Search for the cell housing the specified text and yield its (X, Y) center coordinate. 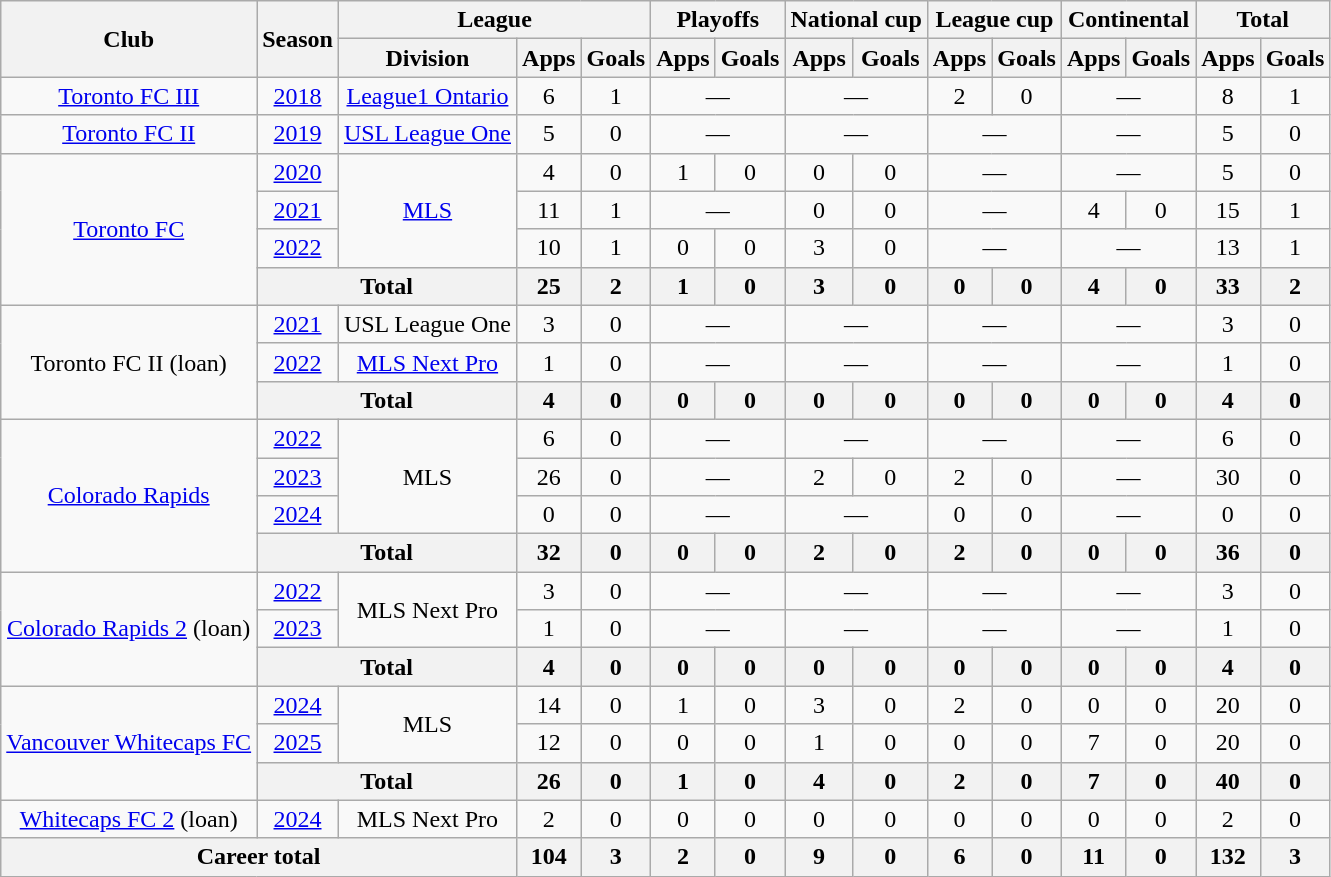
13 (1228, 248)
Toronto FC (129, 229)
15 (1228, 210)
104 (549, 857)
Colorado Rapids 2 (loan) (129, 629)
Division (427, 58)
Toronto FC II (loan) (129, 362)
Career total (259, 857)
League1 Ontario (427, 96)
32 (549, 553)
14 (549, 705)
Season (298, 39)
Vancouver Whitecaps FC (129, 743)
2019 (298, 134)
Playoffs (718, 20)
25 (549, 286)
36 (1228, 553)
National cup (856, 20)
Whitecaps FC 2 (loan) (129, 819)
Colorado Rapids (129, 495)
2020 (298, 172)
Toronto FC III (129, 96)
132 (1228, 857)
Continental (1128, 20)
League (494, 20)
40 (1228, 781)
9 (819, 857)
League cup (994, 20)
Club (129, 39)
10 (549, 248)
Toronto FC II (129, 134)
30 (1228, 477)
2018 (298, 96)
12 (549, 743)
33 (1228, 286)
8 (1228, 96)
2025 (298, 743)
